Return [x, y] of the center of cell containing provided text 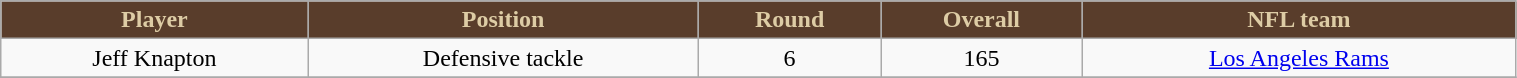
Position [503, 20]
Overall [982, 20]
Los Angeles Rams [1299, 58]
Round [790, 20]
NFL team [1299, 20]
6 [790, 58]
Player [154, 20]
165 [982, 58]
Jeff Knapton [154, 58]
Defensive tackle [503, 58]
